Locate the cell with the specified text and output its [X, Y] center coordinate. 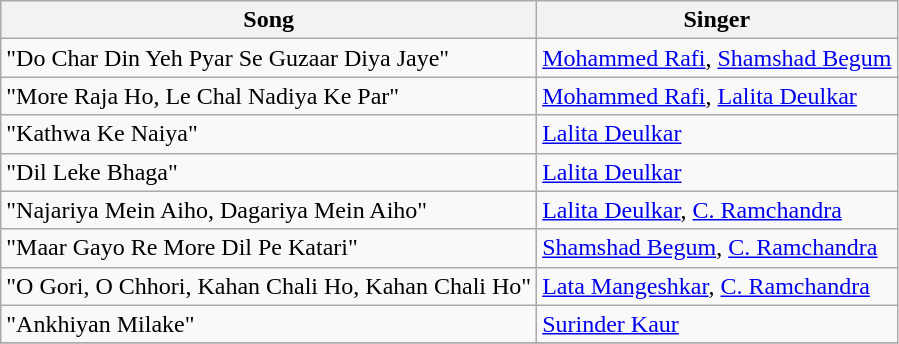
"Do Char Din Yeh Pyar Se Guzaar Diya Jaye" [269, 58]
Surinder Kaur [717, 324]
Singer [717, 20]
Mohammed Rafi, Lalita Deulkar [717, 96]
Lata Mangeshkar, C. Ramchandra [717, 286]
"Maar Gayo Re More Dil Pe Katari" [269, 248]
Song [269, 20]
"Kathwa Ke Naiya" [269, 134]
Shamshad Begum, C. Ramchandra [717, 248]
"O Gori, O Chhori, Kahan Chali Ho, Kahan Chali Ho" [269, 286]
"Dil Leke Bhaga" [269, 172]
"Najariya Mein Aiho, Dagariya Mein Aiho" [269, 210]
"Ankhiyan Milake" [269, 324]
"More Raja Ho, Le Chal Nadiya Ke Par" [269, 96]
Lalita Deulkar, C. Ramchandra [717, 210]
Mohammed Rafi, Shamshad Begum [717, 58]
